Output the [X, Y] coordinate of the center of the cell containing the given text.  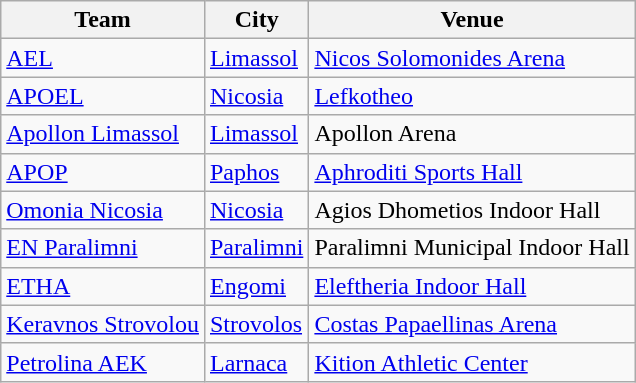
AEL [103, 58]
Venue [472, 20]
Apollon Arena [472, 134]
Paphos [256, 172]
Keravnos Strovolou [103, 324]
Kition Athletic Center [472, 362]
Engomi [256, 286]
Team [103, 20]
Agios Dhometios Indoor Hall [472, 210]
Strovolos [256, 324]
Costas Papaellinas Arena [472, 324]
Eleftheria Indoor Hall [472, 286]
Petrolina AEK [103, 362]
EN Paralimni [103, 248]
APOP [103, 172]
Aphroditi Sports Hall [472, 172]
Omonia Nicosia [103, 210]
APOEL [103, 96]
Paralimni [256, 248]
Apollon Limassol [103, 134]
ETHA [103, 286]
Lefkotheo [472, 96]
City [256, 20]
Nicos Solomonides Arena [472, 58]
Larnaca [256, 362]
Paralimni Municipal Indoor Hall [472, 248]
